Return the (X, Y) coordinate for the center point of the cell that contains the specified text.  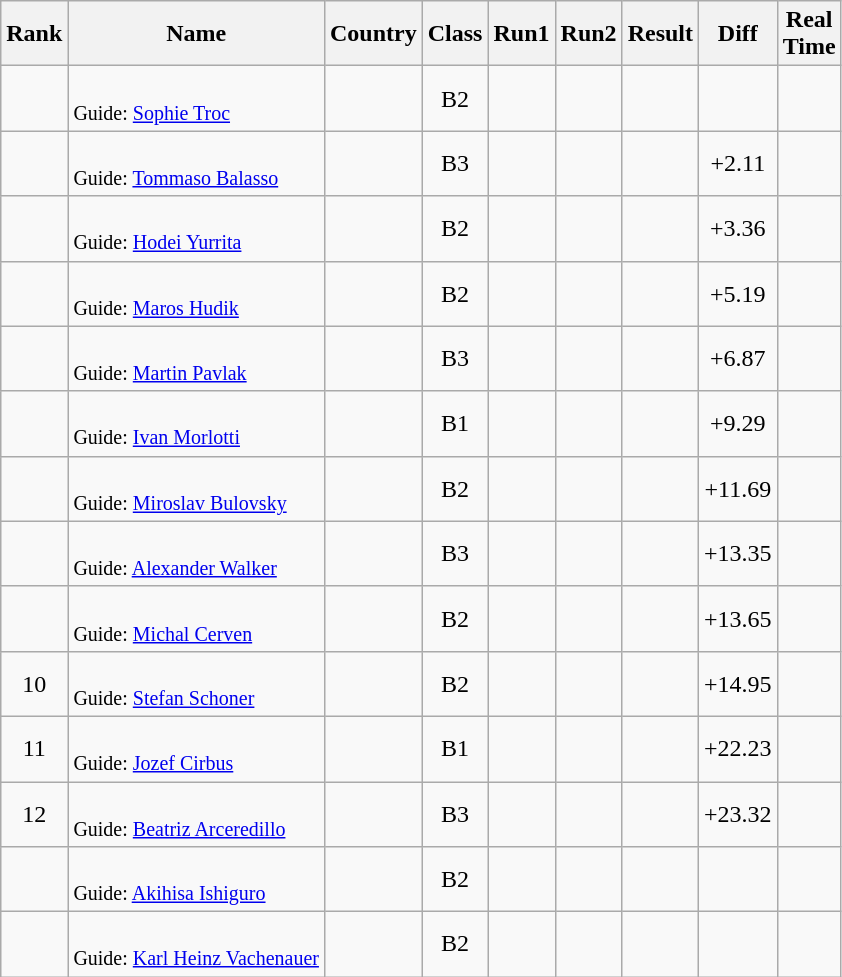
Country (373, 34)
+13.65 (738, 618)
Guide: Beatriz Arceredillo (196, 814)
Diff (738, 34)
Class (455, 34)
11 (34, 748)
Run1 (522, 34)
12 (34, 814)
10 (34, 684)
Guide: Akihisa Ishiguro (196, 880)
+2.11 (738, 164)
+6.87 (738, 358)
Guide: Hodei Yurrita (196, 228)
Rank (34, 34)
Guide: Tommaso Balasso (196, 164)
Guide: Alexander Walker (196, 554)
+22.23 (738, 748)
Guide: Ivan Morlotti (196, 424)
+11.69 (738, 488)
+5.19 (738, 294)
Run2 (588, 34)
+14.95 (738, 684)
RealTime (809, 34)
Guide: Martin Pavlak (196, 358)
Name (196, 34)
+9.29 (738, 424)
+3.36 (738, 228)
Guide: Sophie Troc (196, 98)
+13.35 (738, 554)
Guide: Michal Cerven (196, 618)
Guide: Jozef Cirbus (196, 748)
Guide: Miroslav Bulovsky (196, 488)
Guide: Maros Hudik (196, 294)
Guide: Karl Heinz Vachenauer (196, 944)
Guide: Stefan Schoner (196, 684)
+23.32 (738, 814)
Result (660, 34)
